Output the (x, y) coordinate of the center of the cell containing the given text.  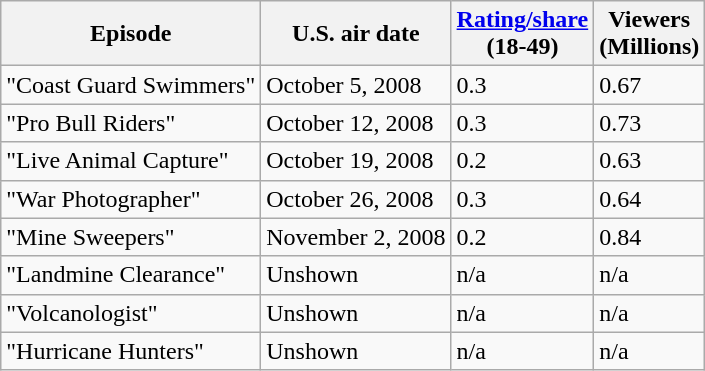
"War Photographer" (131, 199)
October 26, 2008 (356, 199)
Rating/share(18-49) (522, 34)
"Volcanologist" (131, 313)
"Pro Bull Riders" (131, 123)
0.64 (650, 199)
Episode (131, 34)
"Live Animal Capture" (131, 161)
"Coast Guard Swimmers" (131, 85)
"Hurricane Hunters" (131, 351)
U.S. air date (356, 34)
0.73 (650, 123)
October 19, 2008 (356, 161)
November 2, 2008 (356, 237)
Viewers(Millions) (650, 34)
October 5, 2008 (356, 85)
0.67 (650, 85)
October 12, 2008 (356, 123)
0.63 (650, 161)
"Mine Sweepers" (131, 237)
"Landmine Clearance" (131, 275)
0.84 (650, 237)
